Extract the (X, Y) coordinate from the center of the cell holding the provided text.  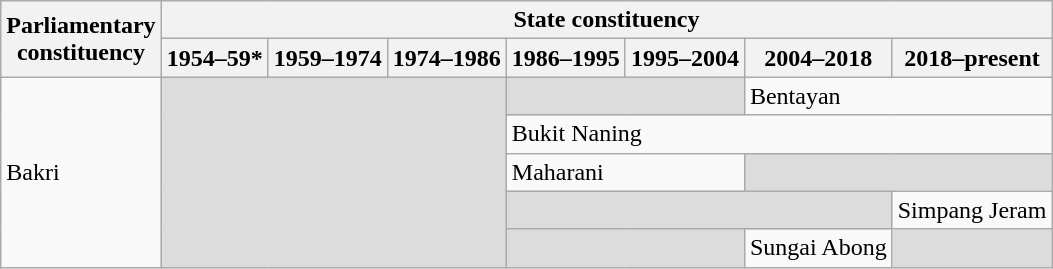
Simpang Jeram (972, 210)
Bukit Naning (779, 134)
Sungai Abong (818, 248)
Parliamentaryconstituency (81, 39)
Bakri (81, 172)
2018–present (972, 58)
1995–2004 (684, 58)
1954–59* (214, 58)
Maharani (625, 172)
1959–1974 (328, 58)
1986–1995 (566, 58)
Bentayan (898, 96)
1974–1986 (446, 58)
2004–2018 (818, 58)
State constituency (606, 20)
